Search for the cell housing the specified text and yield its (x, y) center coordinate. 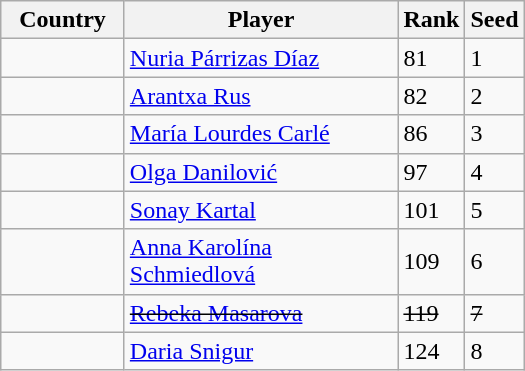
Sonay Kartal (261, 210)
Rank (432, 20)
2 (494, 96)
4 (494, 172)
Country (63, 20)
82 (432, 96)
81 (432, 58)
3 (494, 134)
Arantxa Rus (261, 96)
6 (494, 262)
Seed (494, 20)
7 (494, 313)
5 (494, 210)
Player (261, 20)
86 (432, 134)
Daria Snigur (261, 351)
Nuria Párrizas Díaz (261, 58)
Olga Danilović (261, 172)
119 (432, 313)
8 (494, 351)
María Lourdes Carlé (261, 134)
101 (432, 210)
109 (432, 262)
97 (432, 172)
124 (432, 351)
1 (494, 58)
Rebeka Masarova (261, 313)
Anna Karolína Schmiedlová (261, 262)
